Extract the (x, y) coordinate from the center of the cell holding the provided text.  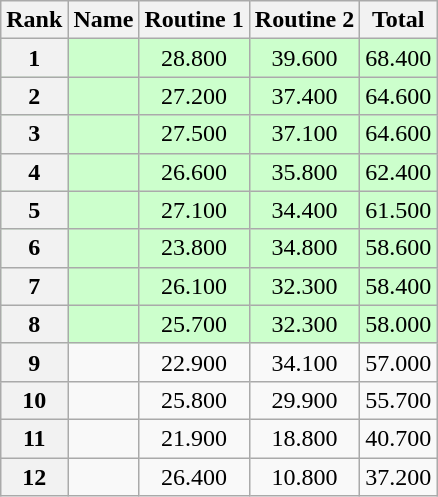
26.400 (194, 477)
2 (34, 96)
9 (34, 362)
68.400 (398, 58)
11 (34, 438)
3 (34, 134)
23.800 (194, 248)
1 (34, 58)
27.200 (194, 96)
37.200 (398, 477)
18.800 (304, 438)
37.400 (304, 96)
12 (34, 477)
57.000 (398, 362)
58.400 (398, 286)
Total (398, 20)
27.500 (194, 134)
10 (34, 400)
Routine 1 (194, 20)
Rank (34, 20)
22.900 (194, 362)
40.700 (398, 438)
39.600 (304, 58)
58.000 (398, 324)
8 (34, 324)
35.800 (304, 172)
28.800 (194, 58)
Name (104, 20)
62.400 (398, 172)
27.100 (194, 210)
10.800 (304, 477)
5 (34, 210)
21.900 (194, 438)
26.600 (194, 172)
25.700 (194, 324)
6 (34, 248)
29.900 (304, 400)
55.700 (398, 400)
58.600 (398, 248)
34.800 (304, 248)
34.400 (304, 210)
37.100 (304, 134)
26.100 (194, 286)
25.800 (194, 400)
7 (34, 286)
61.500 (398, 210)
Routine 2 (304, 20)
4 (34, 172)
34.100 (304, 362)
